For the text-containing cell, return its midpoint in [X, Y] coordinate format. 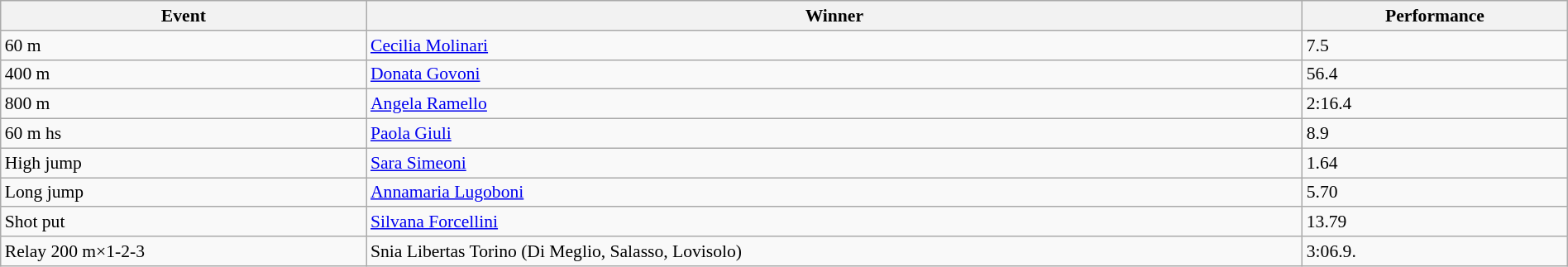
13.79 [1435, 222]
Shot put [184, 222]
Winner [834, 16]
60 m hs [184, 134]
Cecilia Molinari [834, 45]
2:16.4 [1435, 104]
Relay 200 m×1-2-3 [184, 251]
60 m [184, 45]
Snia Libertas Torino (Di Meglio, Salasso, Lovisolo) [834, 251]
5.70 [1435, 193]
Long jump [184, 193]
800 m [184, 104]
Donata Govoni [834, 74]
Angela Ramello [834, 104]
8.9 [1435, 134]
Performance [1435, 16]
Event [184, 16]
56.4 [1435, 74]
400 m [184, 74]
Silvana Forcellini [834, 222]
7.5 [1435, 45]
1.64 [1435, 163]
Paola Giuli [834, 134]
3:06.9. [1435, 251]
Annamaria Lugoboni [834, 193]
Sara Simeoni [834, 163]
High jump [184, 163]
